Identify which cell holds the provided text, then report its [X, Y] central coordinate. 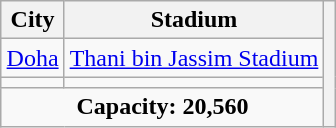
Stadium [194, 20]
City [32, 20]
Capacity: 20,560 [162, 107]
Doha [32, 58]
Thani bin Jassim Stadium [194, 58]
